For the text-containing cell, return its midpoint in (X, Y) coordinate format. 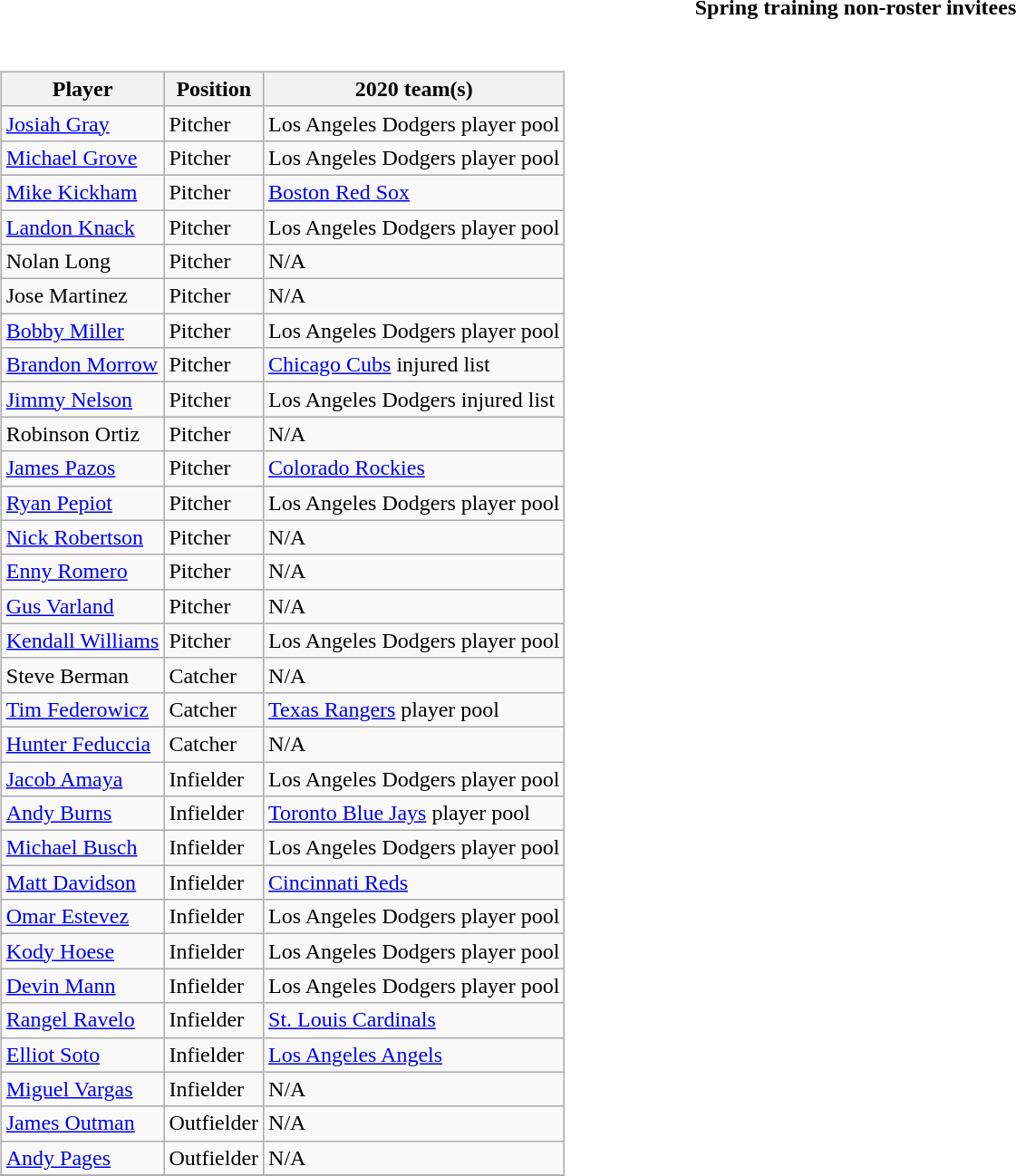
2020 team(s) (414, 89)
Omar Estevez (82, 917)
Hunter Feduccia (82, 744)
Michael Grove (82, 158)
Brandon Morrow (82, 365)
Michael Busch (82, 848)
Texas Rangers player pool (414, 709)
Nolan Long (82, 262)
Tim Federowicz (82, 709)
Los Angeles Angels (414, 1055)
Andy Burns (82, 814)
Elliot Soto (82, 1055)
Mike Kickham (82, 192)
Rangel Ravelo (82, 1020)
Jimmy Nelson (82, 400)
Boston Red Sox (414, 192)
Bobby Miller (82, 331)
James Outman (82, 1123)
Los Angeles Dodgers injured list (414, 400)
Devin Mann (82, 986)
Toronto Blue Jays player pool (414, 814)
Player (82, 89)
St. Louis Cardinals (414, 1020)
Position (214, 89)
Josiah Gray (82, 123)
Steve Berman (82, 675)
Kody Hoese (82, 951)
Landon Knack (82, 227)
Nick Robertson (82, 537)
Andy Pages (82, 1158)
Robinson Ortiz (82, 434)
James Pazos (82, 468)
Chicago Cubs injured list (414, 365)
Jose Martinez (82, 296)
Kendall Williams (82, 641)
Cincinnati Reds (414, 882)
Gus Varland (82, 606)
Jacob Amaya (82, 778)
Enny Romero (82, 572)
Matt Davidson (82, 882)
Colorado Rockies (414, 468)
Miguel Vargas (82, 1089)
Ryan Pepiot (82, 503)
